Return [X, Y] of the center of cell containing provided text 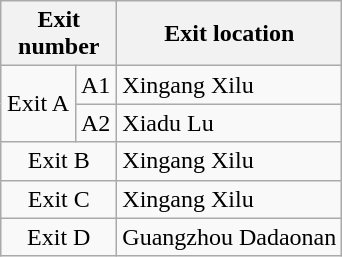
Exit C [59, 199]
Exit D [59, 237]
Exit number [59, 34]
Guangzhou Dadaonan [230, 237]
Xiadu Lu [230, 123]
Exit B [59, 161]
Exit A [38, 104]
Exit location [230, 34]
A2 [96, 123]
A1 [96, 85]
